Scan for the cell matching the given text and deliver its (x, y) coordinate at center. 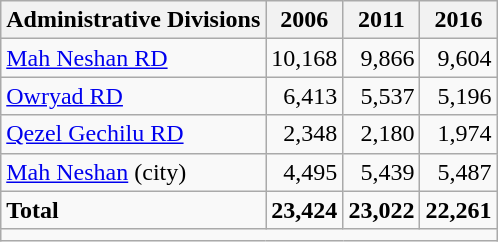
2,348 (304, 134)
23,424 (304, 210)
2016 (458, 20)
9,866 (382, 58)
22,261 (458, 210)
5,439 (382, 172)
Mah Neshan RD (134, 58)
Owryad RD (134, 96)
10,168 (304, 58)
4,495 (304, 172)
1,974 (458, 134)
Qezel Gechilu RD (134, 134)
6,413 (304, 96)
5,537 (382, 96)
2,180 (382, 134)
Total (134, 210)
2006 (304, 20)
2011 (382, 20)
9,604 (458, 58)
5,487 (458, 172)
5,196 (458, 96)
Administrative Divisions (134, 20)
23,022 (382, 210)
Mah Neshan (city) (134, 172)
